Determine the [x, y] coordinate at the center of the cell enclosing the given text.  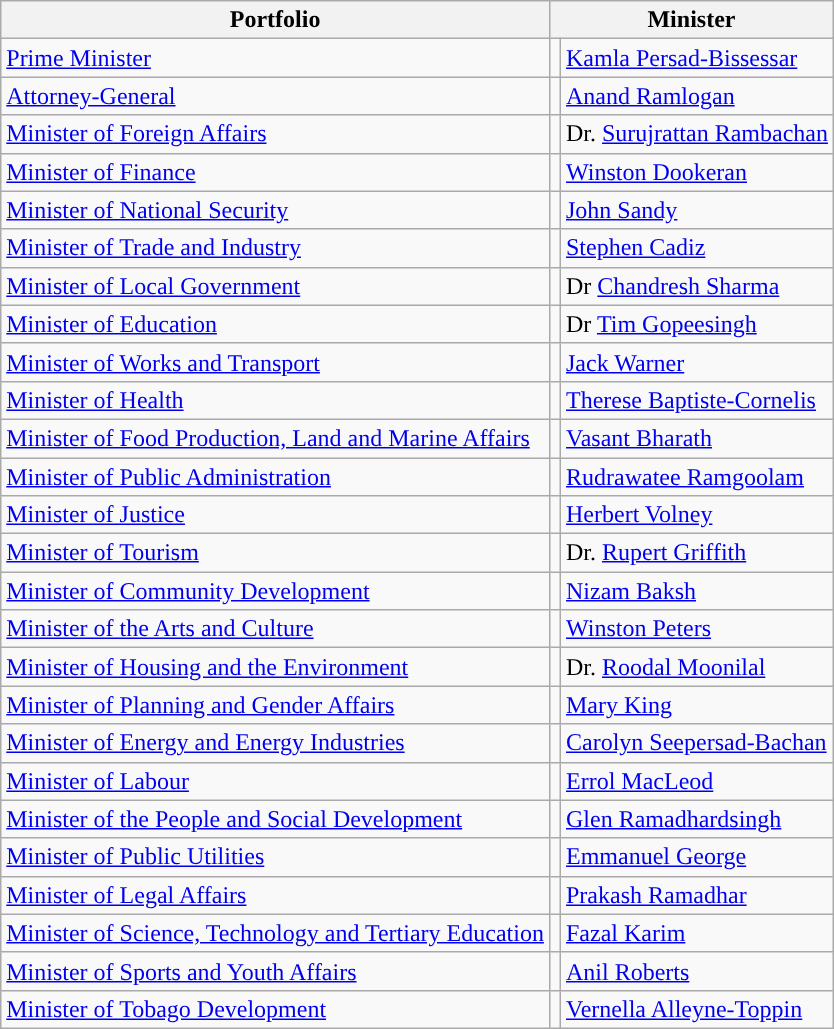
Minister of Science, Technology and Tertiary Education [276, 933]
Winston Dookeran [696, 172]
Minister of National Security [276, 210]
Minister of Housing and the Environment [276, 667]
Rudrawatee Ramgoolam [696, 477]
Minister [691, 20]
Jack Warner [696, 362]
Prime Minister [276, 58]
Minister of Labour [276, 781]
Minister of Legal Affairs [276, 895]
Stephen Cadiz [696, 248]
Fazal Karim [696, 933]
Glen Ramadhardsingh [696, 819]
Minister of Trade and Industry [276, 248]
Minister of Community Development [276, 591]
Dr Tim Gopeesingh [696, 324]
Anil Roberts [696, 971]
Minister of Local Government [276, 286]
Dr Chandresh Sharma [696, 286]
Minister of Works and Transport [276, 362]
Minister of Foreign Affairs [276, 134]
Minister of Energy and Energy Industries [276, 743]
Portfolio [276, 20]
Therese Baptiste-Cornelis [696, 400]
Minister of Finance [276, 172]
Minister of the People and Social Development [276, 819]
Kamla Persad-Bissessar [696, 58]
Nizam Baksh [696, 591]
Mary King [696, 705]
John Sandy [696, 210]
Minister of Planning and Gender Affairs [276, 705]
Winston Peters [696, 629]
Dr. Rupert Griffith [696, 553]
Minister of Justice [276, 515]
Minister of Health [276, 400]
Minister of Public Utilities [276, 857]
Minister of Sports and Youth Affairs [276, 971]
Carolyn Seepersad-Bachan [696, 743]
Minister of Education [276, 324]
Errol MacLeod [696, 781]
Herbert Volney [696, 515]
Dr. Roodal Moonilal [696, 667]
Prakash Ramadhar [696, 895]
Vasant Bharath [696, 438]
Dr. Surujrattan Rambachan [696, 134]
Minister of Tobago Development [276, 1009]
Emmanuel George [696, 857]
Minister of Food Production, Land and Marine Affairs [276, 438]
Attorney-General [276, 96]
Vernella Alleyne-Toppin [696, 1009]
Anand Ramlogan [696, 96]
Minister of the Arts and Culture [276, 629]
Minister of Tourism [276, 553]
Minister of Public Administration [276, 477]
